Output the [X, Y] coordinate of the center of the cell containing the given text.  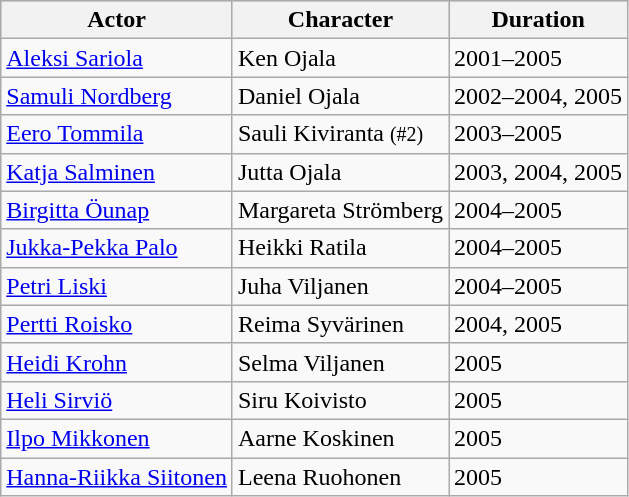
Heli Sirviö [117, 400]
Leena Ruohonen [340, 477]
Sauli Kiviranta (#2) [340, 134]
Jutta Ojala [340, 172]
Actor [117, 20]
Katja Salminen [117, 172]
Heikki Ratila [340, 248]
Daniel Ojala [340, 96]
2003, 2004, 2005 [538, 172]
Ken Ojala [340, 58]
Duration [538, 20]
Petri Liski [117, 286]
2004, 2005 [538, 324]
Heidi Krohn [117, 362]
Ilpo Mikkonen [117, 438]
Aleksi Sariola [117, 58]
2003–2005 [538, 134]
Samuli Nordberg [117, 96]
Hanna-Riikka Siitonen [117, 477]
Jukka-Pekka Palo [117, 248]
Character [340, 20]
Margareta Strömberg [340, 210]
Siru Koivisto [340, 400]
Pertti Roisko [117, 324]
Eero Tommila [117, 134]
Reima Syvärinen [340, 324]
Juha Viljanen [340, 286]
Selma Viljanen [340, 362]
2001–2005 [538, 58]
2002–2004, 2005 [538, 96]
Aarne Koskinen [340, 438]
Birgitta Öunap [117, 210]
